Search for the cell housing the specified text and yield its [X, Y] center coordinate. 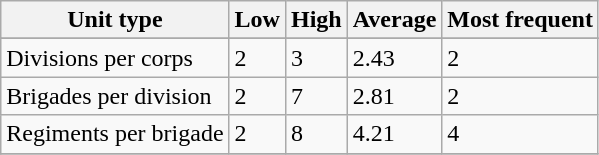
Unit type [115, 20]
Low [257, 20]
Average [394, 20]
8 [316, 134]
High [316, 20]
2.81 [394, 96]
Divisions per corps [115, 58]
Brigades per division [115, 96]
Regiments per brigade [115, 134]
4 [520, 134]
2.43 [394, 58]
4.21 [394, 134]
7 [316, 96]
3 [316, 58]
Most frequent [520, 20]
